Determine the [x, y] coordinate at the center of the cell enclosing the given text.  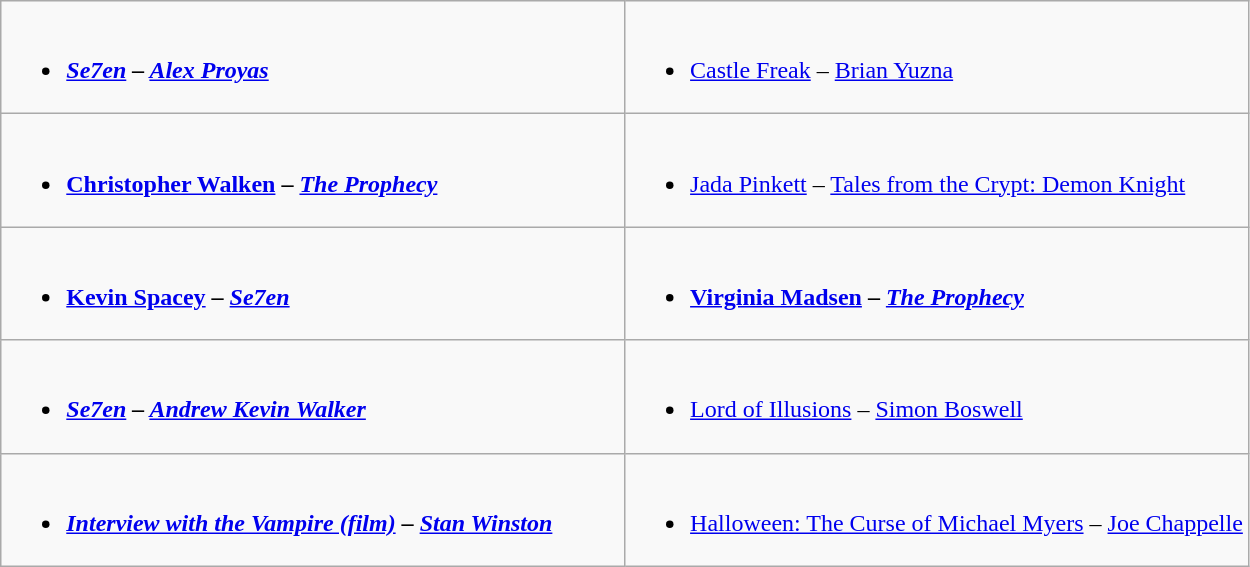
Lord of Illusions – Simon Boswell [937, 396]
Kevin Spacey – Se7en [313, 284]
Christopher Walken – The Prophecy [313, 170]
Interview with the Vampire (film) – Stan Winston [313, 510]
Se7en – Alex Proyas [313, 58]
Virginia Madsen – The Prophecy [937, 284]
Jada Pinkett – Tales from the Crypt: Demon Knight [937, 170]
Halloween: The Curse of Michael Myers – Joe Chappelle [937, 510]
Se7en – Andrew Kevin Walker [313, 396]
Castle Freak – Brian Yuzna [937, 58]
